Search for the cell housing the specified text and yield its (X, Y) center coordinate. 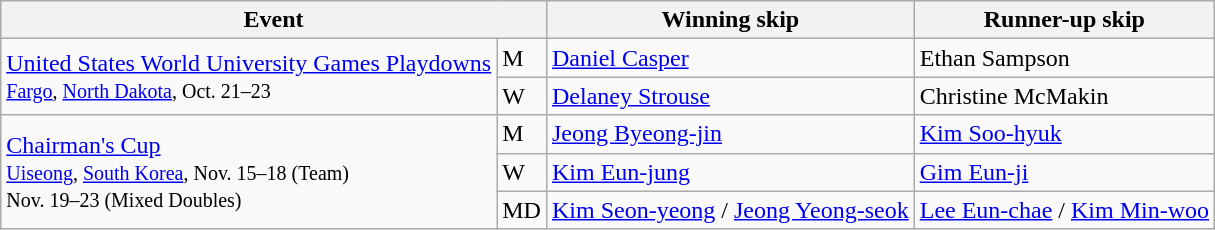
Kim Eun-jung (730, 172)
United States World University Games Playdowns Fargo, North Dakota, Oct. 21–23 (249, 77)
Ethan Sampson (1064, 58)
Winning skip (730, 20)
Jeong Byeong-jin (730, 134)
Kim Soo-hyuk (1064, 134)
MD (522, 210)
Gim Eun-ji (1064, 172)
Chairman's Cup Uiseong, South Korea, Nov. 15–18 (Team) Nov. 19–23 (Mixed Doubles) (249, 172)
Runner-up skip (1064, 20)
Kim Seon-yeong / Jeong Yeong-seok (730, 210)
Event (274, 20)
Daniel Casper (730, 58)
Lee Eun-chae / Kim Min-woo (1064, 210)
Delaney Strouse (730, 96)
Christine McMakin (1064, 96)
